Output the (X, Y) coordinate of the center of the cell containing the given text.  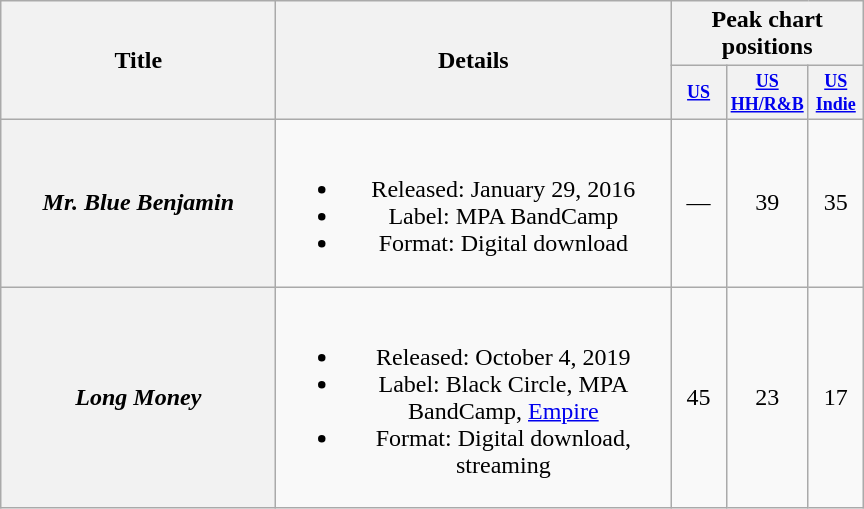
Released: January 29, 2016Label: MPA BandCampFormat: Digital download (474, 202)
Released: October 4, 2019Label: Black Circle, MPA BandCamp, EmpireFormat: Digital download, streaming (474, 398)
Mr. Blue Benjamin (138, 202)
17 (836, 398)
Long Money (138, 398)
US HH/R&B (767, 93)
US (698, 93)
US Indie (836, 93)
Details (474, 60)
35 (836, 202)
— (698, 202)
Title (138, 60)
45 (698, 398)
39 (767, 202)
23 (767, 398)
Peak chart positions (768, 34)
